Return the (x, y) coordinate for the center point of the cell that contains the specified text.  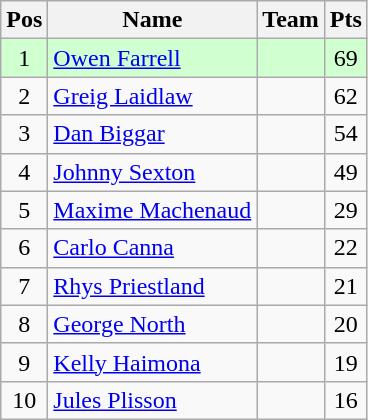
5 (24, 210)
Team (291, 20)
Johnny Sexton (152, 172)
Dan Biggar (152, 134)
Maxime Machenaud (152, 210)
29 (346, 210)
16 (346, 400)
21 (346, 286)
Owen Farrell (152, 58)
20 (346, 324)
Carlo Canna (152, 248)
54 (346, 134)
Pts (346, 20)
7 (24, 286)
Greig Laidlaw (152, 96)
8 (24, 324)
Jules Plisson (152, 400)
4 (24, 172)
6 (24, 248)
George North (152, 324)
1 (24, 58)
2 (24, 96)
19 (346, 362)
Kelly Haimona (152, 362)
62 (346, 96)
69 (346, 58)
3 (24, 134)
9 (24, 362)
49 (346, 172)
Rhys Priestland (152, 286)
10 (24, 400)
Pos (24, 20)
Name (152, 20)
22 (346, 248)
